Provide the (X, Y) coordinate of the cell's center where the given text is located.  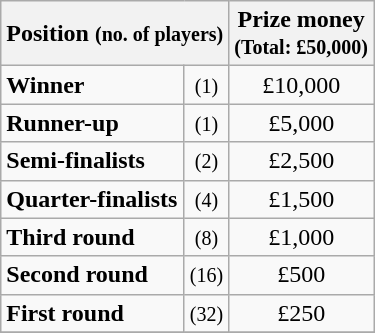
£1,500 (302, 199)
£500 (302, 275)
£2,500 (302, 161)
(32) (206, 313)
First round (92, 313)
Position (no. of players) (115, 34)
(4) (206, 199)
(8) (206, 237)
(2) (206, 161)
£1,000 (302, 237)
Third round (92, 237)
£5,000 (302, 123)
(16) (206, 275)
£250 (302, 313)
Runner-up (92, 123)
Prize money(Total: £50,000) (302, 34)
£10,000 (302, 85)
Winner (92, 85)
Semi-finalists (92, 161)
Quarter-finalists (92, 199)
Second round (92, 275)
